Find where the given text appears and provide that cell's center as [x, y] coordinate. 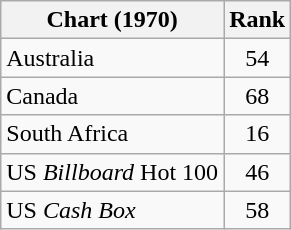
58 [258, 210]
South Africa [112, 134]
Chart (1970) [112, 20]
Canada [112, 96]
Australia [112, 58]
54 [258, 58]
46 [258, 172]
US Billboard Hot 100 [112, 172]
68 [258, 96]
US Cash Box [112, 210]
16 [258, 134]
Rank [258, 20]
